Determine the (X, Y) coordinate at the center of the cell enclosing the given text.  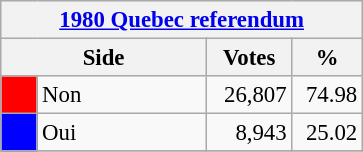
% (328, 58)
Side (104, 58)
1980 Quebec referendum (182, 20)
25.02 (328, 133)
8,943 (249, 133)
26,807 (249, 95)
74.98 (328, 95)
Oui (122, 133)
Non (122, 95)
Votes (249, 58)
